Identify which cell holds the provided text, then report its (X, Y) central coordinate. 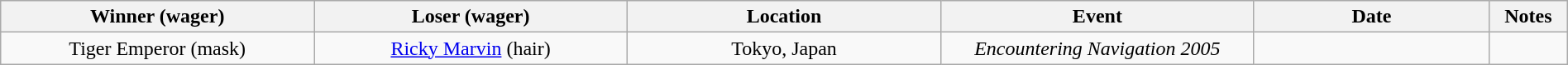
Encountering Navigation 2005 (1097, 48)
Winner (wager) (157, 17)
Event (1097, 17)
Tiger Emperor (mask) (157, 48)
Date (1371, 17)
Ricky Marvin (hair) (471, 48)
Tokyo, Japan (784, 48)
Notes (1528, 17)
Location (784, 17)
Loser (wager) (471, 17)
